Search for the cell housing the specified text and yield its (X, Y) center coordinate. 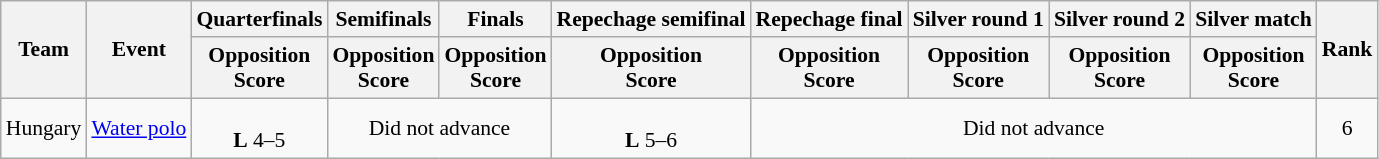
Event (138, 50)
6 (1348, 128)
Finals (495, 19)
Rank (1348, 50)
Silver round 2 (1120, 19)
Repechage semifinal (652, 19)
Repechage final (830, 19)
L 5–6 (652, 128)
Semifinals (383, 19)
Quarterfinals (259, 19)
Silver round 1 (978, 19)
Team (44, 50)
Water polo (138, 128)
Silver match (1254, 19)
L 4–5 (259, 128)
Hungary (44, 128)
